Identify which cell holds the provided text, then report its [X, Y] central coordinate. 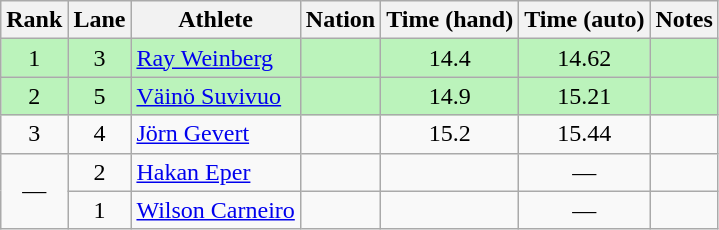
Time (hand) [450, 20]
Lane [100, 20]
15.44 [584, 134]
5 [100, 96]
15.2 [450, 134]
14.9 [450, 96]
14.4 [450, 58]
Time (auto) [584, 20]
Notes [684, 20]
Ray Weinberg [216, 58]
Väinö Suvivuo [216, 96]
14.62 [584, 58]
15.21 [584, 96]
Hakan Eper [216, 172]
Wilson Carneiro [216, 210]
Rank [34, 20]
4 [100, 134]
Athlete [216, 20]
Jörn Gevert [216, 134]
Nation [340, 20]
